Return the (X, Y) coordinate for the center point of the cell that contains the specified text.  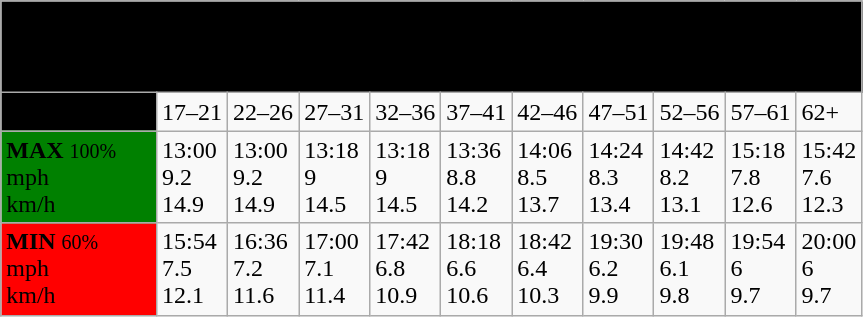
14:068.513.7 (548, 177)
17:007.111.4 (334, 269)
57–61 (760, 112)
20:0069.7 (829, 269)
52–56 (690, 112)
19:5469.7 (760, 269)
2-MILE RUN (3.2 km)MALE(time; average speed: mph / km/h) (432, 47)
18:426.410.3 (548, 269)
22–26 (264, 112)
15:427.612.3 (829, 177)
27–31 (334, 112)
15:547.512.1 (192, 269)
MAX 100%mphkm/h (79, 177)
13:368.814.2 (476, 177)
37–41 (476, 112)
17:426.810.9 (406, 269)
19:306.29.9 (618, 269)
14:428.213.1 (690, 177)
15:187.812.6 (760, 177)
47–51 (618, 112)
62+ (829, 112)
14:248.313.4 (618, 177)
42–46 (548, 112)
32–36 (406, 112)
AGE GROUP (79, 112)
MIN 60%mphkm/h (79, 269)
17–21 (192, 112)
19:486.19.8 (690, 269)
18:186.610.6 (476, 269)
16:367.211.6 (264, 269)
